Output the [X, Y] coordinate of the center of the cell containing the given text.  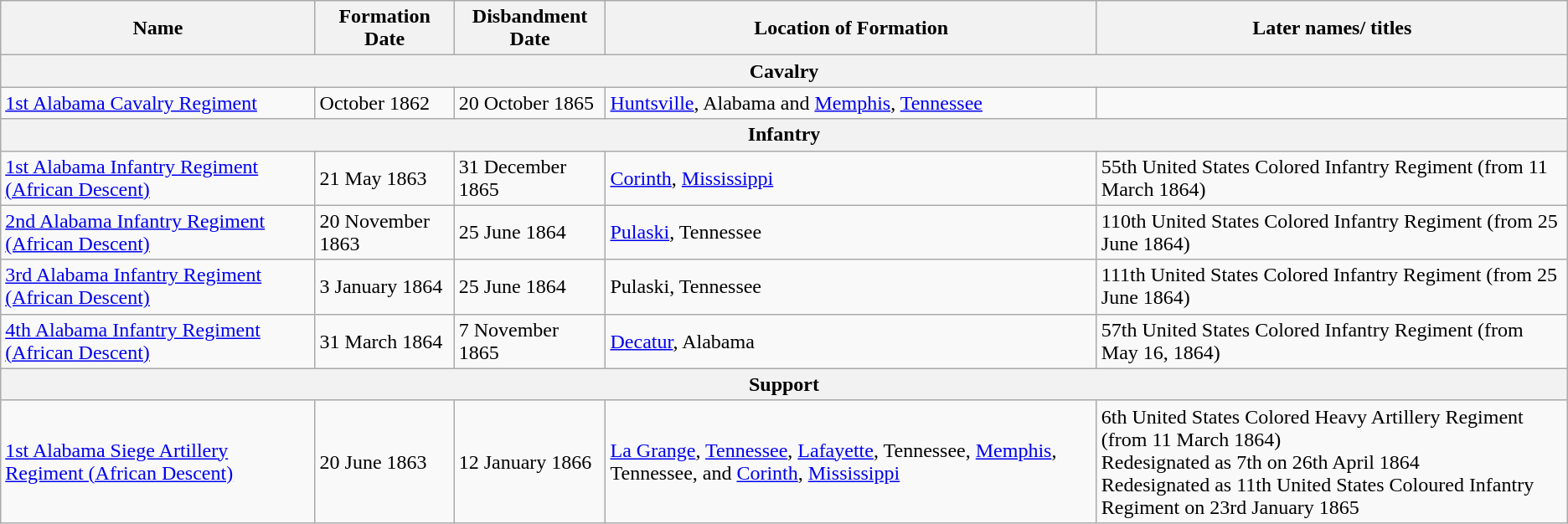
111th United States Colored Infantry Regiment (from 25 June 1864) [1332, 286]
Huntsville, Alabama and Memphis, Tennessee [851, 103]
Later names/ titles [1332, 28]
7 November 1865 [529, 342]
Cavalry [784, 71]
31 March 1864 [384, 342]
20 November 1863 [384, 233]
3 January 1864 [384, 286]
3rd Alabama Infantry Regiment (African Descent) [157, 286]
20 June 1863 [384, 461]
21 May 1863 [384, 177]
1st Alabama Infantry Regiment (African Descent) [157, 177]
1st Alabama Cavalry Regiment [157, 103]
October 1862 [384, 103]
1st Alabama Siege Artillery Regiment (African Descent) [157, 461]
Disbandment Date [529, 28]
12 January 1866 [529, 461]
Name [157, 28]
57th United States Colored Infantry Regiment (from May 16, 1864) [1332, 342]
31 December 1865 [529, 177]
Formation Date [384, 28]
Location of Formation [851, 28]
Support [784, 384]
55th United States Colored Infantry Regiment (from 11 March 1864) [1332, 177]
Corinth, Mississippi [851, 177]
Decatur, Alabama [851, 342]
4th Alabama Infantry Regiment (African Descent) [157, 342]
2nd Alabama Infantry Regiment (African Descent) [157, 233]
La Grange, Tennessee, Lafayette, Tennessee, Memphis, Tennessee, and Corinth, Mississippi [851, 461]
110th United States Colored Infantry Regiment (from 25 June 1864) [1332, 233]
20 October 1865 [529, 103]
Infantry [784, 135]
